Return the (x, y) coordinate for the center point of the cell that contains the specified text.  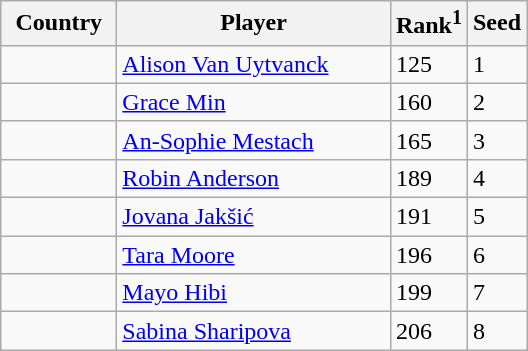
3 (496, 140)
Player (254, 24)
Grace Min (254, 102)
Sabina Sharipova (254, 331)
4 (496, 178)
2 (496, 102)
Rank1 (428, 24)
191 (428, 217)
Country (59, 24)
199 (428, 293)
Tara Moore (254, 255)
165 (428, 140)
196 (428, 255)
Mayo Hibi (254, 293)
Jovana Jakšić (254, 217)
Robin Anderson (254, 178)
An-Sophie Mestach (254, 140)
5 (496, 217)
206 (428, 331)
Alison Van Uytvanck (254, 64)
189 (428, 178)
125 (428, 64)
8 (496, 331)
7 (496, 293)
Seed (496, 24)
6 (496, 255)
1 (496, 64)
160 (428, 102)
